Pinpoint the cell where the given text exists, returning its (X, Y) midpoint coordinate. 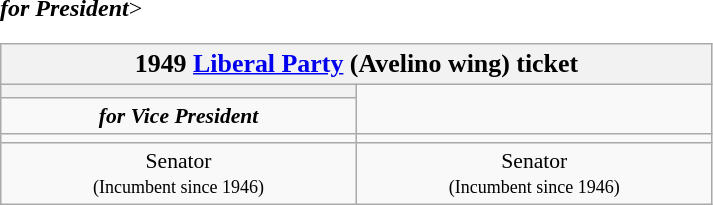
for Vice President (179, 116)
1949 Liberal Party (Avelino wing) ticket (356, 64)
